Determine the (x, y) coordinate at the center of the cell enclosing the given text.  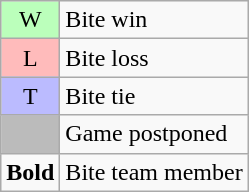
Bold (30, 172)
Bite loss (154, 58)
Game postponed (154, 134)
Bite win (154, 20)
Bite tie (154, 96)
L (30, 58)
W (30, 20)
T (30, 96)
Bite team member (154, 172)
